Scan for the cell matching the given text and deliver its [X, Y] coordinate at center. 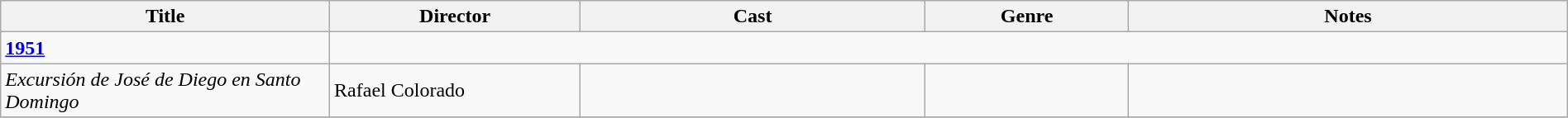
1951 [165, 48]
Rafael Colorado [455, 91]
Excursión de José de Diego en Santo Domingo [165, 91]
Director [455, 17]
Genre [1026, 17]
Notes [1348, 17]
Cast [753, 17]
Title [165, 17]
